Locate the cell with the specified text and output its [X, Y] center coordinate. 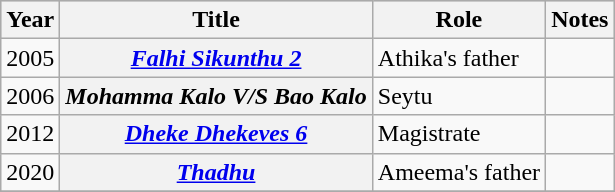
Seytu [458, 96]
2006 [30, 96]
Role [458, 20]
2005 [30, 58]
Notes [580, 20]
Title [216, 20]
2012 [30, 134]
2020 [30, 172]
Magistrate [458, 134]
Thadhu [216, 172]
Dheke Dhekeves 6 [216, 134]
Year [30, 20]
Athika's father [458, 58]
Mohamma Kalo V/S Bao Kalo [216, 96]
Falhi Sikunthu 2 [216, 58]
Ameema's father [458, 172]
